Return the (X, Y) coordinate for the center point of the cell that contains the specified text.  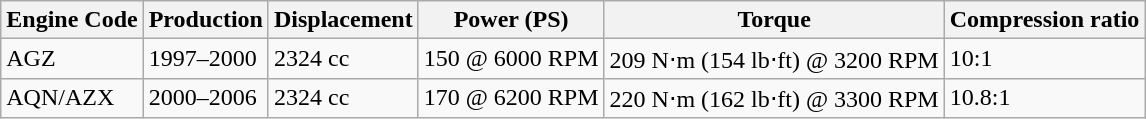
209 N⋅m (154 lb⋅ft) @ 3200 RPM (774, 59)
10.8:1 (1044, 98)
220 N⋅m (162 lb⋅ft) @ 3300 RPM (774, 98)
AGZ (72, 59)
AQN/AZX (72, 98)
Compression ratio (1044, 20)
Production (206, 20)
10:1 (1044, 59)
Engine Code (72, 20)
Displacement (343, 20)
1997–2000 (206, 59)
170 @ 6200 RPM (511, 98)
150 @ 6000 RPM (511, 59)
Power (PS) (511, 20)
Torque (774, 20)
2000–2006 (206, 98)
